Capture the cell that displays the provided text and extract its (X, Y) central coordinate. 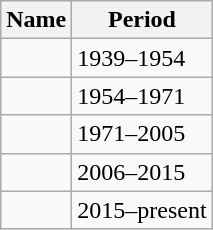
1954–1971 (142, 96)
Period (142, 20)
1971–2005 (142, 134)
Name (36, 20)
2006–2015 (142, 172)
1939–1954 (142, 58)
2015–present (142, 210)
